From the cell containing the given text, extract its center point as (X, Y) coordinate. 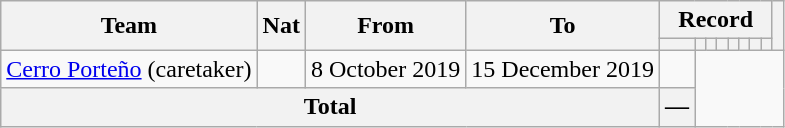
Total (330, 107)
— (676, 107)
Record (715, 20)
15 December 2019 (563, 69)
Team (129, 26)
8 October 2019 (385, 69)
Nat (281, 26)
Cerro Porteño (caretaker) (129, 69)
From (385, 26)
To (563, 26)
